Return (X, Y) of the center of cell containing provided text 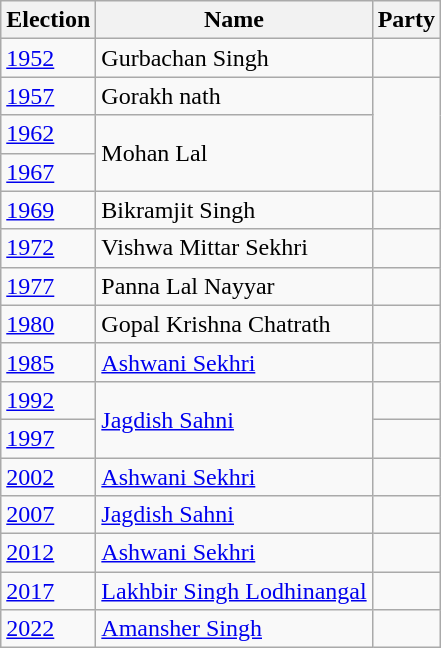
Amansher Singh (234, 629)
2017 (48, 591)
1980 (48, 324)
1972 (48, 248)
Mohan Lal (234, 153)
1967 (48, 172)
2022 (48, 629)
Bikramjit Singh (234, 210)
Panna Lal Nayyar (234, 286)
Gopal Krishna Chatrath (234, 324)
1977 (48, 286)
Party (406, 20)
2012 (48, 553)
1997 (48, 438)
Name (234, 20)
1985 (48, 362)
1957 (48, 96)
2007 (48, 515)
Lakhbir Singh Lodhinangal (234, 591)
1992 (48, 400)
Gurbachan Singh (234, 58)
Gorakh nath (234, 96)
Election (48, 20)
Vishwa Mittar Sekhri (234, 248)
1962 (48, 134)
1952 (48, 58)
2002 (48, 477)
1969 (48, 210)
